Determine the (x, y) coordinate at the center of the cell enclosing the given text.  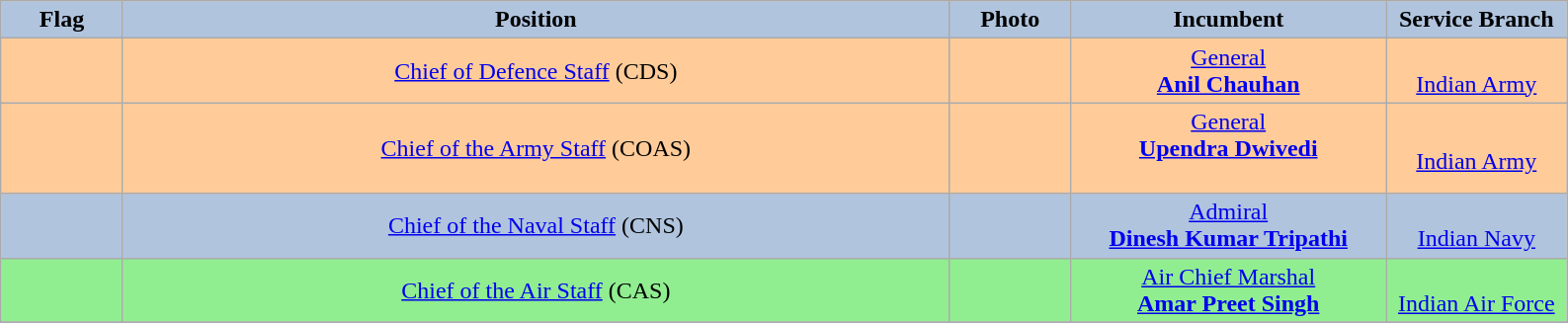
Chief of the Air Staff (CAS) (536, 290)
Chief of the Naval Staff (CNS) (536, 225)
Photo (1010, 20)
Chief of Defence Staff (CDS) (536, 71)
Service Branch (1476, 20)
Indian Navy (1476, 225)
Flag (62, 20)
Indian Air Force (1476, 290)
Air Chief MarshalAmar Preet Singh (1229, 290)
GeneralAnil Chauhan (1229, 71)
Incumbent (1229, 20)
Position (536, 20)
GeneralUpendra Dwivedi (1229, 148)
AdmiralDinesh Kumar Tripathi (1229, 225)
Chief of the Army Staff (COAS) (536, 148)
